From the cell containing the given text, extract its center point as [X, Y] coordinate. 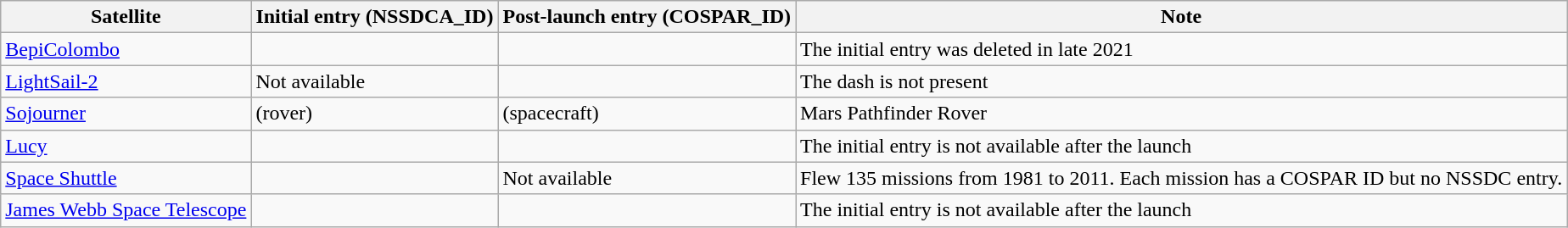
LightSail-2 [126, 81]
Initial entry (NSSDCA_ID) [375, 17]
Note [1181, 17]
The dash is not present [1181, 81]
BepiColombo [126, 49]
Satellite [126, 17]
Mars Pathfinder Rover [1181, 114]
Post-launch entry (COSPAR_ID) [647, 17]
James Webb Space Telescope [126, 210]
Sojourner [126, 114]
(rover) [375, 114]
Lucy [126, 146]
The initial entry was deleted in late 2021 [1181, 49]
Space Shuttle [126, 178]
Flew 135 missions from 1981 to 2011. Each mission has a COSPAR ID but no NSSDC entry. [1181, 178]
(spacecraft) [647, 114]
